Extract the (X, Y) coordinate from the center of the cell holding the provided text.  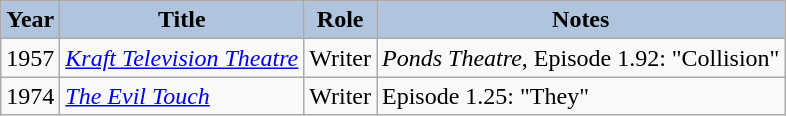
Year (30, 20)
Kraft Television Theatre (182, 58)
1974 (30, 96)
Notes (580, 20)
Role (340, 20)
Episode 1.25: "They" (580, 96)
The Evil Touch (182, 96)
Ponds Theatre, Episode 1.92: "Collision" (580, 58)
Title (182, 20)
1957 (30, 58)
